From the cell containing the given text, extract its center point as (X, Y) coordinate. 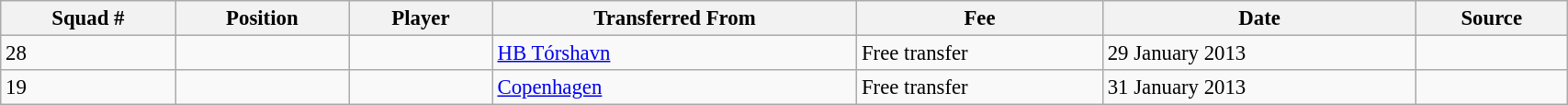
Transferred From (674, 18)
31 January 2013 (1259, 87)
Fee (980, 18)
Copenhagen (674, 87)
Source (1492, 18)
19 (88, 87)
Date (1259, 18)
Position (263, 18)
Squad # (88, 18)
Player (421, 18)
28 (88, 53)
29 January 2013 (1259, 53)
HB Tórshavn (674, 53)
